Scan for the cell matching the given text and deliver its (X, Y) coordinate at center. 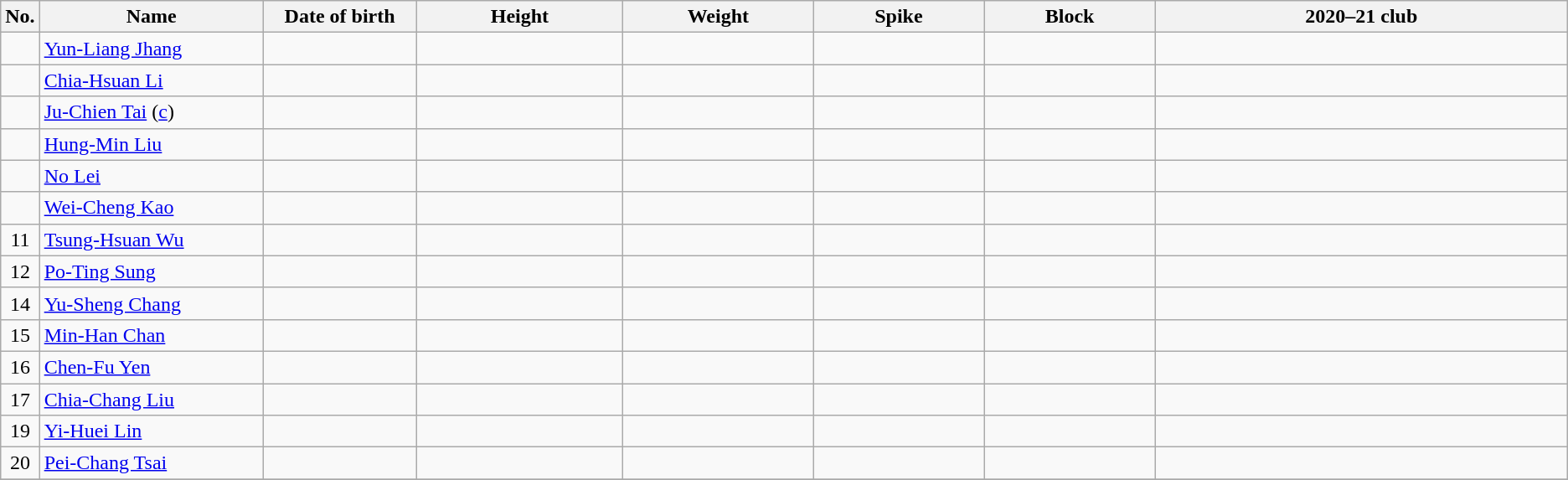
17 (20, 400)
Height (519, 17)
Weight (719, 17)
Spike (899, 17)
No. (20, 17)
19 (20, 431)
20 (20, 463)
No Lei (151, 176)
14 (20, 303)
Chia-Hsuan Li (151, 80)
2020–21 club (1361, 17)
Tsung-Hsuan Wu (151, 240)
Chen-Fu Yen (151, 367)
12 (20, 271)
Chia-Chang Liu (151, 400)
16 (20, 367)
Min-Han Chan (151, 335)
Date of birth (340, 17)
Hung-Min Liu (151, 144)
Yi-Huei Lin (151, 431)
Name (151, 17)
Po-Ting Sung (151, 271)
Yu-Sheng Chang (151, 303)
Ju-Chien Tai (c) (151, 112)
Wei-Cheng Kao (151, 208)
Yun-Liang Jhang (151, 49)
Pei-Chang Tsai (151, 463)
11 (20, 240)
15 (20, 335)
Block (1070, 17)
